Capture the cell that displays the provided text and extract its (X, Y) central coordinate. 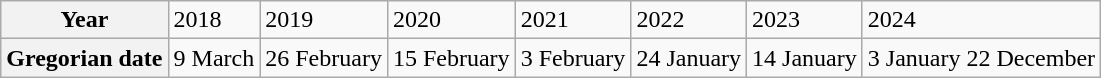
2020 (451, 20)
3 February (573, 58)
2018 (214, 20)
Year (84, 20)
Gregorian date (84, 58)
26 February (324, 58)
2021 (573, 20)
2019 (324, 20)
2022 (689, 20)
14 January (805, 58)
2024 (981, 20)
3 January 22 December (981, 58)
9 March (214, 58)
24 January (689, 58)
2023 (805, 20)
15 February (451, 58)
